Output the [x, y] coordinate of the center of the cell containing the given text.  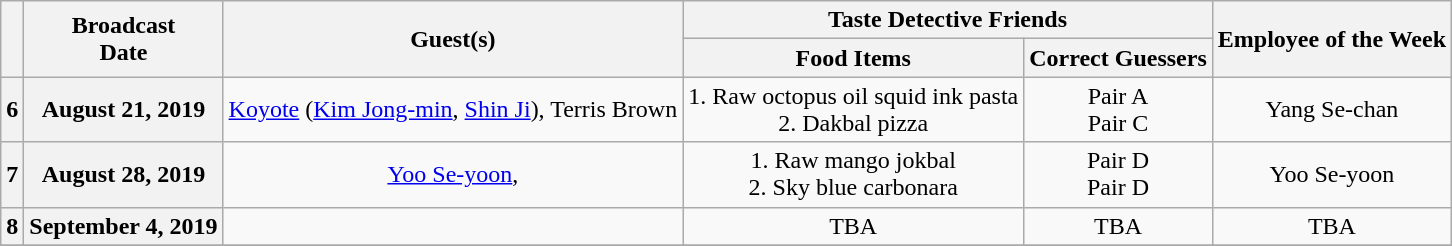
Employee of the Week [1332, 39]
August 28, 2019 [124, 174]
Koyote (Kim Jong-min, Shin Ji), Terris Brown [453, 110]
August 21, 2019 [124, 110]
8 [12, 226]
Pair DPair D [1118, 174]
7 [12, 174]
Taste Detective Friends [948, 20]
Food Items [854, 58]
Pair APair C [1118, 110]
Yang Se-chan [1332, 110]
September 4, 2019 [124, 226]
Guest(s) [453, 39]
1. Raw mango jokbal2. Sky blue carbonara [854, 174]
BroadcastDate [124, 39]
6 [12, 110]
Correct Guessers [1118, 58]
Yoo Se-yoon [1332, 174]
Yoo Se-yoon, [453, 174]
1. Raw octopus oil squid ink pasta2. Dakbal pizza [854, 110]
